Provide the (X, Y) coordinate of the cell's center where the given text is located.  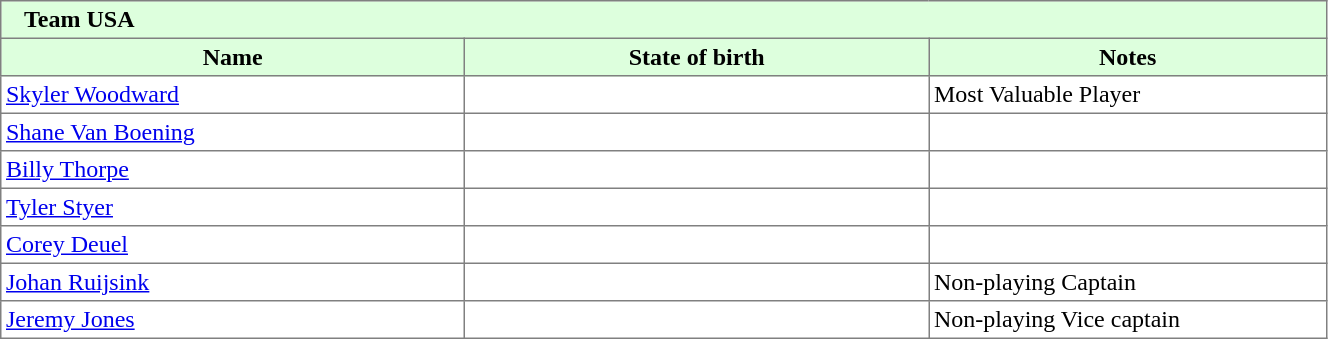
Corey Deuel (233, 245)
Johan Ruijsink (233, 282)
Most Valuable Player (1128, 95)
Shane Van Boening (233, 132)
Billy Thorpe (233, 170)
Tyler Styer (233, 207)
Name (233, 57)
Notes (1128, 57)
State of birth (697, 57)
Team USA (664, 20)
Non-playing Vice captain (1128, 320)
Non-playing Captain (1128, 282)
Jeremy Jones (233, 320)
Skyler Woodward (233, 95)
